Extract the (x, y) coordinate from the center of the cell holding the provided text.  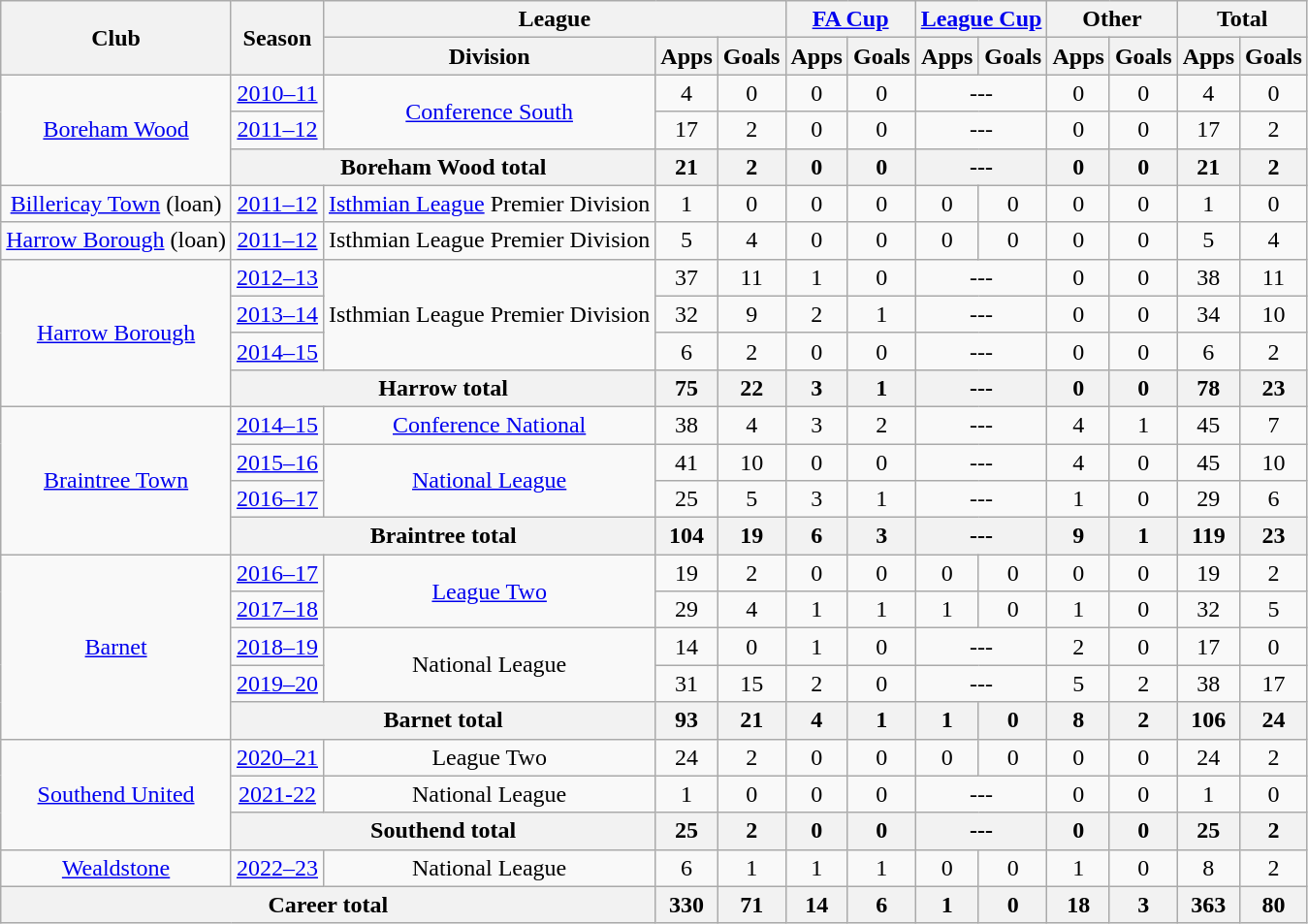
71 (751, 905)
78 (1208, 388)
37 (686, 277)
2022–23 (277, 868)
2013–14 (277, 314)
Career total (328, 905)
Harrow total (442, 388)
18 (1078, 905)
League Cup (981, 19)
Southend United (116, 794)
Boreham Wood (116, 130)
FA Cup (850, 19)
Braintree total (442, 536)
Wealdstone (116, 868)
2019–20 (277, 684)
22 (751, 388)
Harrow Borough (116, 333)
2015–16 (277, 462)
104 (686, 536)
2020–21 (277, 757)
80 (1274, 905)
106 (1208, 720)
Division (489, 56)
Season (277, 38)
2017–18 (277, 610)
Conference National (489, 425)
Braintree Town (116, 480)
Boreham Wood total (442, 167)
2012–13 (277, 277)
330 (686, 905)
Club (116, 38)
Barnet (116, 647)
League (555, 19)
Conference South (489, 112)
41 (686, 462)
Barnet total (442, 720)
93 (686, 720)
2018–19 (277, 647)
119 (1208, 536)
2010–11 (277, 93)
2021-22 (277, 794)
Other (1112, 19)
Southend total (442, 831)
15 (751, 684)
31 (686, 684)
34 (1208, 314)
Billericay Town (loan) (116, 204)
7 (1274, 425)
363 (1208, 905)
Total (1242, 19)
75 (686, 388)
Harrow Borough (loan) (116, 240)
